Output the (X, Y) coordinate of the center of the cell containing the given text.  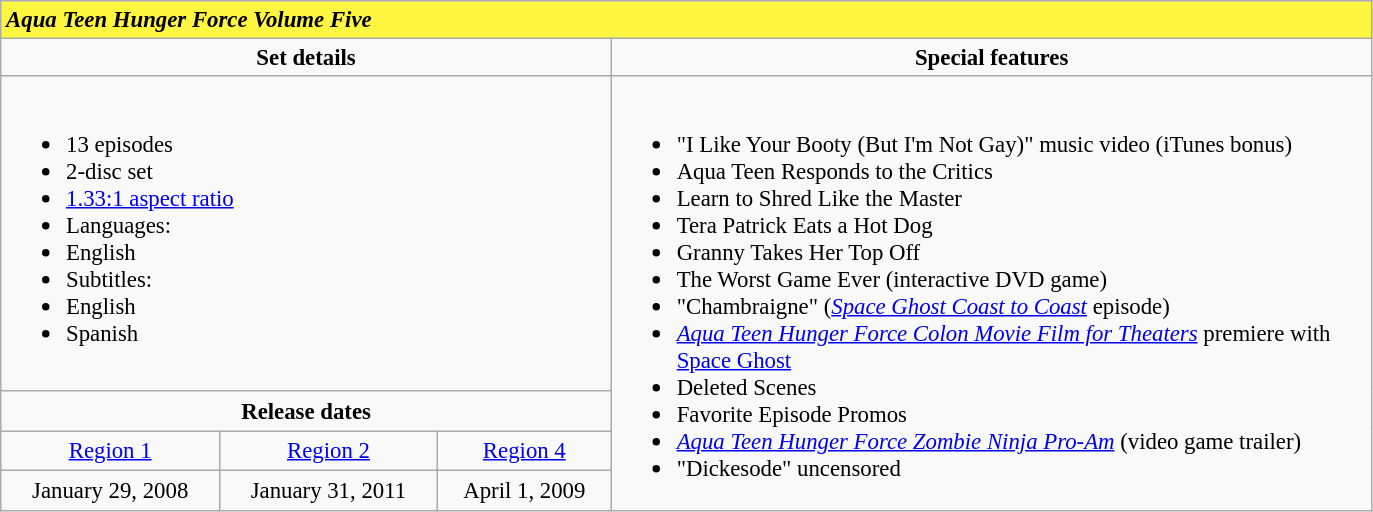
13 episodes2-disc set1.33:1 aspect ratioLanguages:EnglishSubtitles:EnglishSpanish (306, 234)
Release dates (306, 411)
Special features (992, 58)
Region 2 (329, 451)
Region 1 (110, 451)
January 29, 2008 (110, 491)
Region 4 (524, 451)
Aqua Teen Hunger Force Volume Five (686, 20)
January 31, 2011 (329, 491)
Set details (306, 58)
April 1, 2009 (524, 491)
